Locate the cell with the specified text and output its (x, y) center coordinate. 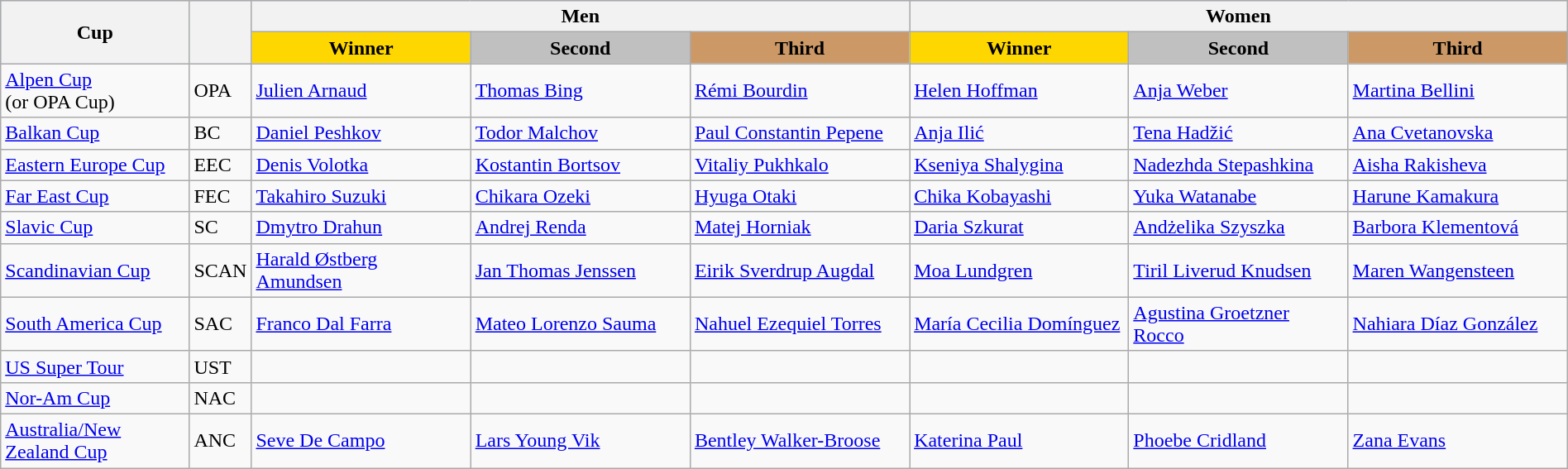
Ana Cvetanovska (1457, 133)
Harald Østberg Amundsen (361, 270)
Todor Malchov (581, 133)
Nahuel Ezequiel Torres (799, 324)
Harune Kamakura (1457, 196)
Helen Hoffman (1019, 91)
Eirik Sverdrup Augdal (799, 270)
Vitaliy Pukhkalo (799, 165)
FEC (220, 196)
Tena Hadžić (1239, 133)
María Cecilia Domínguez (1019, 324)
Women (1239, 17)
Daria Szkurat (1019, 227)
OPA (220, 91)
Maren Wangensteen (1457, 270)
Men (581, 17)
South America Cup (95, 324)
Julien Arnaud (361, 91)
Hyuga Otaki (799, 196)
Kseniya Shalygina (1019, 165)
Alpen Cup(or OPA Cup) (95, 91)
Phoebe Cridland (1239, 440)
Scandinavian Cup (95, 270)
Far East Cup (95, 196)
Paul Constantin Pepene (799, 133)
Matej Horniak (799, 227)
SCAN (220, 270)
Barbora Klementová (1457, 227)
Andrej Renda (581, 227)
Lars Young Vik (581, 440)
EEC (220, 165)
US Super Tour (95, 366)
UST (220, 366)
Nadezhda Stepashkina (1239, 165)
Rémi Bourdin (799, 91)
Aisha Rakisheva (1457, 165)
Nahiara Díaz González (1457, 324)
Andżelika Szyszka (1239, 227)
Anja Weber (1239, 91)
Denis Volotka (361, 165)
Mateo Lorenzo Sauma (581, 324)
Dmytro Drahun (361, 227)
Moa Lundgren (1019, 270)
Balkan Cup (95, 133)
BC (220, 133)
Zana Evans (1457, 440)
NAC (220, 398)
Chikara Ozeki (581, 196)
Daniel Peshkov (361, 133)
SAC (220, 324)
Katerina Paul (1019, 440)
Takahiro Suzuki (361, 196)
Thomas Bing (581, 91)
ANC (220, 440)
SC (220, 227)
Eastern Europe Cup (95, 165)
Kostantin Bortsov (581, 165)
Tiril Liverud Knudsen (1239, 270)
Martina Bellini (1457, 91)
Chika Kobayashi (1019, 196)
Slavic Cup (95, 227)
Bentley Walker-Broose (799, 440)
Yuka Watanabe (1239, 196)
Seve De Campo (361, 440)
Cup (95, 32)
Agustina Groetzner Rocco (1239, 324)
Nor-Am Cup (95, 398)
Anja Ilić (1019, 133)
Australia/New Zealand Cup (95, 440)
Jan Thomas Jenssen (581, 270)
Franco Dal Farra (361, 324)
